Extract the (X, Y) coordinate from the center of the cell holding the provided text.  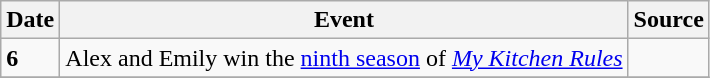
6 (30, 58)
Event (344, 20)
Alex and Emily win the ninth season of My Kitchen Rules (344, 58)
Source (668, 20)
Date (30, 20)
